Detect which cell encompasses the target text, then output its [X, Y] center coordinate. 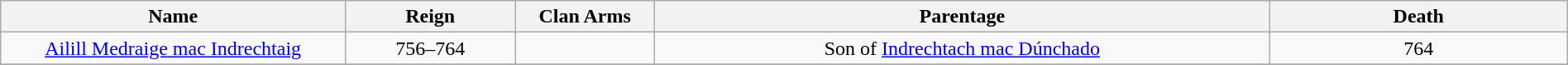
Name [174, 17]
Death [1418, 17]
756–764 [430, 48]
Parentage [962, 17]
Ailill Medraige mac Indrechtaig [174, 48]
Clan Arms [586, 17]
Son of Indrechtach mac Dúnchado [962, 48]
Reign [430, 17]
764 [1418, 48]
